For the text-containing cell, return its midpoint in (x, y) coordinate format. 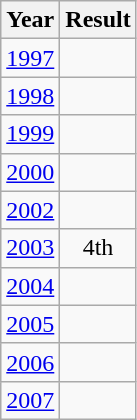
2004 (30, 286)
Result (98, 20)
4th (98, 248)
2006 (30, 362)
Year (30, 20)
2002 (30, 210)
2005 (30, 324)
2000 (30, 172)
1999 (30, 134)
2007 (30, 400)
1997 (30, 58)
1998 (30, 96)
2003 (30, 248)
